Provide the (X, Y) coordinate of the cell's center where the given text is located.  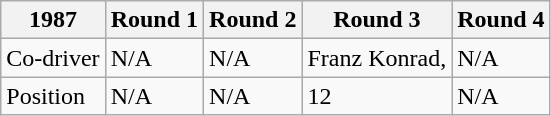
1987 (53, 20)
Round 3 (377, 20)
Co-driver (53, 58)
Round 2 (253, 20)
12 (377, 96)
Franz Konrad, (377, 58)
Position (53, 96)
Round 1 (154, 20)
Round 4 (501, 20)
